For the text-containing cell, return its midpoint in [X, Y] coordinate format. 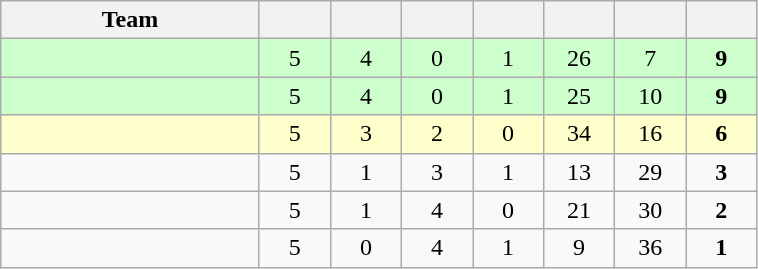
10 [650, 96]
13 [580, 172]
34 [580, 134]
30 [650, 210]
Team [130, 20]
21 [580, 210]
7 [650, 58]
25 [580, 96]
26 [580, 58]
16 [650, 134]
6 [722, 134]
36 [650, 248]
29 [650, 172]
